Scan for the cell matching the given text and deliver its [X, Y] coordinate at center. 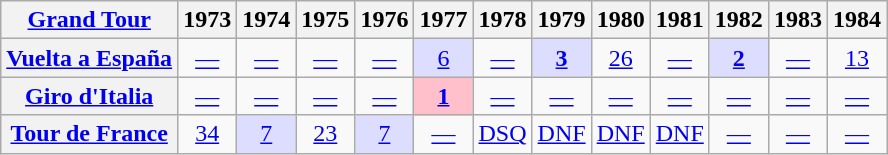
Giro d'Italia [90, 96]
1974 [266, 20]
2 [738, 58]
1984 [856, 20]
1976 [384, 20]
1973 [208, 20]
1983 [798, 20]
1982 [738, 20]
1981 [680, 20]
34 [208, 134]
6 [444, 58]
26 [620, 58]
3 [562, 58]
1980 [620, 20]
Tour de France [90, 134]
13 [856, 58]
1975 [326, 20]
1979 [562, 20]
1 [444, 96]
DSQ [502, 134]
23 [326, 134]
Grand Tour [90, 20]
1977 [444, 20]
Vuelta a España [90, 58]
1978 [502, 20]
